For the text-containing cell, return its midpoint in (X, Y) coordinate format. 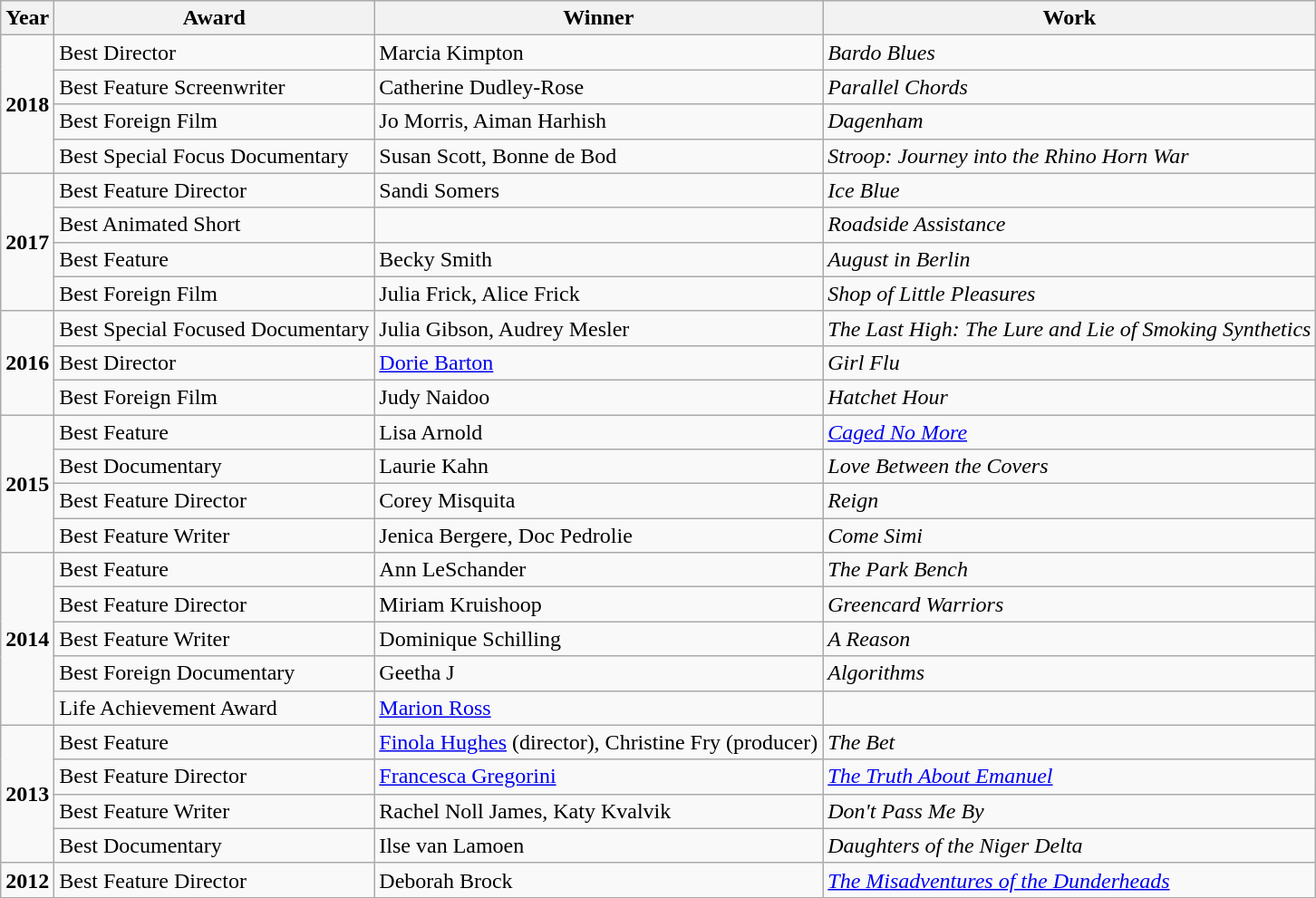
Jenica Bergere, Doc Pedrolie (598, 536)
The Truth About Emanuel (1069, 777)
Ann LeSchander (598, 570)
Dorie Barton (598, 362)
2014 (27, 639)
Geetha J (598, 673)
2017 (27, 242)
Work (1069, 18)
2018 (27, 104)
Susan Scott, Bonne de Bod (598, 156)
The Misadventures of the Dunderheads (1069, 880)
Greencard Warriors (1069, 604)
Year (27, 18)
The Park Bench (1069, 570)
Finola Hughes (director), Christine Fry (producer) (598, 742)
Jo Morris, Aiman Harhish (598, 121)
Come Simi (1069, 536)
Ilse van Lamoen (598, 845)
Julia Frick, Alice Frick (598, 294)
Best Animated Short (214, 225)
Award (214, 18)
Marcia Kimpton (598, 53)
Lisa Arnold (598, 432)
Sandi Somers (598, 190)
Winner (598, 18)
Don't Pass Me By (1069, 811)
2013 (27, 794)
The Last High: The Lure and Lie of Smoking Synthetics (1069, 328)
Hatchet Hour (1069, 397)
Marion Ross (598, 708)
Laurie Kahn (598, 467)
Best Foreign Documentary (214, 673)
Parallel Chords (1069, 87)
2016 (27, 362)
Shop of Little Pleasures (1069, 294)
Rachel Noll James, Katy Kvalvik (598, 811)
Julia Gibson, Audrey Mesler (598, 328)
Deborah Brock (598, 880)
Roadside Assistance (1069, 225)
Catherine Dudley-Rose (598, 87)
Francesca Gregorini (598, 777)
Dominique Schilling (598, 639)
Algorithms (1069, 673)
Best Special Focus Documentary (214, 156)
Stroop: Journey into the Rhino Horn War (1069, 156)
August in Berlin (1069, 259)
The Bet (1069, 742)
Miriam Kruishoop (598, 604)
Daughters of the Niger Delta (1069, 845)
Caged No More (1069, 432)
2015 (27, 484)
Bardo Blues (1069, 53)
Ice Blue (1069, 190)
Girl Flu (1069, 362)
Reign (1069, 501)
Becky Smith (598, 259)
Dagenham (1069, 121)
Best Feature Screenwriter (214, 87)
Love Between the Covers (1069, 467)
Judy Naidoo (598, 397)
A Reason (1069, 639)
Life Achievement Award (214, 708)
Best Special Focused Documentary (214, 328)
2012 (27, 880)
Corey Misquita (598, 501)
